Identify which cell holds the provided text, then report its (X, Y) central coordinate. 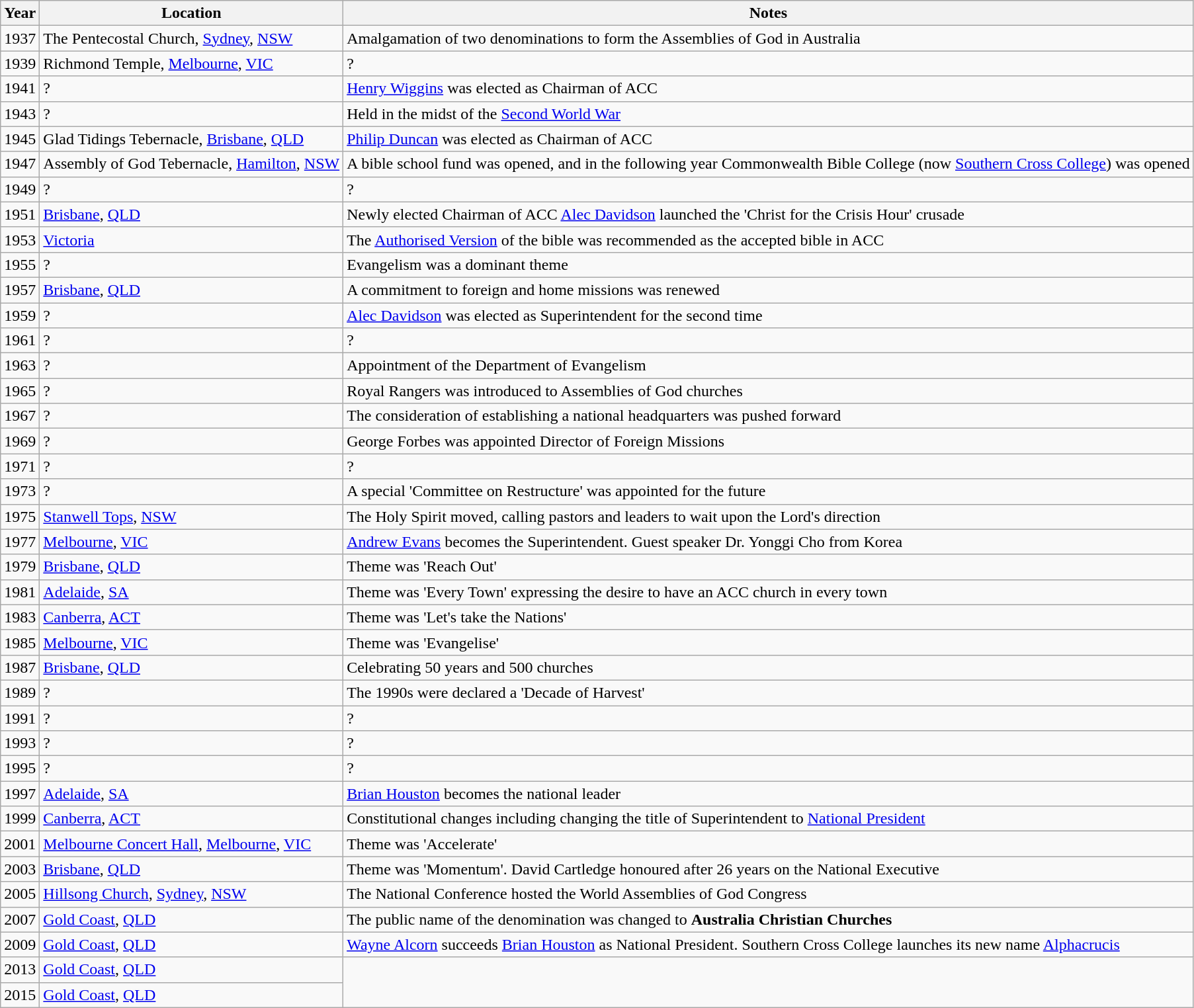
2013 (20, 970)
1995 (20, 769)
Royal Rangers was introduced to Assemblies of God churches (769, 391)
Stanwell Tops, NSW (192, 517)
1939 (20, 63)
Evangelism was a dominant theme (769, 265)
The 1990s were declared a 'Decade of Harvest' (769, 693)
The Pentecostal Church, Sydney, NSW (192, 38)
1977 (20, 542)
Held in the midst of the Second World War (769, 114)
2001 (20, 844)
Theme was 'Accelerate' (769, 844)
1973 (20, 491)
Henry Wiggins was elected as Chairman of ACC (769, 89)
1997 (20, 794)
1937 (20, 38)
2015 (20, 995)
1963 (20, 366)
The Authorised Version of the bible was recommended as the accepted bible in ACC (769, 239)
The consideration of establishing a national headquarters was pushed forward (769, 416)
1957 (20, 290)
1989 (20, 693)
Year (20, 13)
Richmond Temple, Melbourne, VIC (192, 63)
Philip Duncan was elected as Chairman of ACC (769, 139)
1945 (20, 139)
Alec Davidson was elected as Superintendent for the second time (769, 315)
Theme was 'Evangelise' (769, 642)
1983 (20, 617)
1999 (20, 819)
Location (192, 13)
Theme was 'Momentum'. David Cartledge honoured after 26 years on the National Executive (769, 869)
1967 (20, 416)
1951 (20, 214)
Celebrating 50 years and 500 churches (769, 667)
2005 (20, 894)
Theme was 'Every Town' expressing the desire to have an ACC church in every town (769, 592)
George Forbes was appointed Director of Foreign Missions (769, 441)
Glad Tidings Tebernacle, Brisbane, QLD (192, 139)
1987 (20, 667)
1955 (20, 265)
1979 (20, 567)
1947 (20, 164)
1961 (20, 341)
1959 (20, 315)
Assembly of God Tebernacle, Hamilton, NSW (192, 164)
A special 'Committee on Restructure' was appointed for the future (769, 491)
Andrew Evans becomes the Superintendent. Guest speaker Dr. Yonggi Cho from Korea (769, 542)
1965 (20, 391)
Theme was 'Reach Out' (769, 567)
1943 (20, 114)
1953 (20, 239)
2009 (20, 945)
The public name of the denomination was changed to Australia Christian Churches (769, 919)
1969 (20, 441)
1991 (20, 718)
1975 (20, 517)
Victoria (192, 239)
Theme was 'Let's take the Nations' (769, 617)
Appointment of the Department of Evangelism (769, 366)
The National Conference hosted the World Assemblies of God Congress (769, 894)
1985 (20, 642)
Notes (769, 13)
The Holy Spirit moved, calling pastors and leaders to wait upon the Lord's direction (769, 517)
2003 (20, 869)
A bible school fund was opened, and in the following year Commonwealth Bible College (now Southern Cross College) was opened (769, 164)
Amalgamation of two denominations to form the Assemblies of God in Australia (769, 38)
1949 (20, 189)
Constitutional changes including changing the title of Superintendent to National President (769, 819)
Wayne Alcorn succeeds Brian Houston as National President. Southern Cross College launches its new name Alphacrucis (769, 945)
1971 (20, 466)
1941 (20, 89)
2007 (20, 919)
Newly elected Chairman of ACC Alec Davidson launched the 'Christ for the Crisis Hour' crusade (769, 214)
Hillsong Church, Sydney, NSW (192, 894)
Brian Houston becomes the national leader (769, 794)
1981 (20, 592)
A commitment to foreign and home missions was renewed (769, 290)
Melbourne Concert Hall, Melbourne, VIC (192, 844)
1993 (20, 743)
